Output the [X, Y] coordinate of the center of the cell containing the given text.  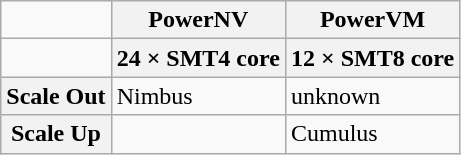
unknown [372, 96]
PowerNV [198, 20]
Cumulus [372, 134]
Nimbus [198, 96]
PowerVM [372, 20]
Scale Out [56, 96]
Scale Up [56, 134]
12 × SMT8 core [372, 58]
24 × SMT4 core [198, 58]
